Detect which cell encompasses the target text, then output its [x, y] center coordinate. 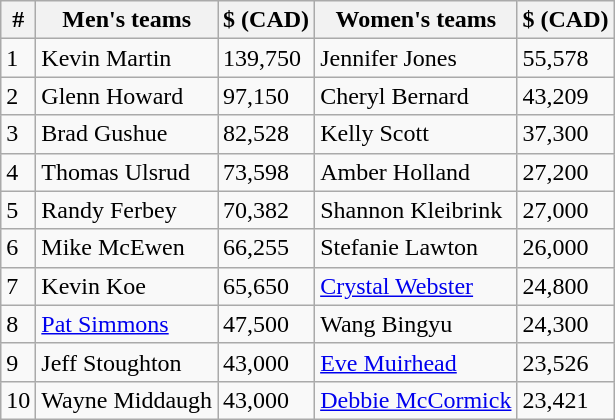
Wayne Middaugh [127, 400]
2 [18, 96]
4 [18, 172]
66,255 [266, 248]
27,000 [566, 210]
97,150 [266, 96]
Eve Muirhead [416, 362]
55,578 [566, 58]
8 [18, 324]
Crystal Webster [416, 286]
70,382 [266, 210]
Debbie McCormick [416, 400]
1 [18, 58]
Brad Gushue [127, 134]
Wang Bingyu [416, 324]
6 [18, 248]
Thomas Ulsrud [127, 172]
9 [18, 362]
23,421 [566, 400]
82,528 [266, 134]
26,000 [566, 248]
7 [18, 286]
Men's teams [127, 20]
5 [18, 210]
37,300 [566, 134]
Glenn Howard [127, 96]
23,526 [566, 362]
Amber Holland [416, 172]
Jennifer Jones [416, 58]
65,650 [266, 286]
27,200 [566, 172]
10 [18, 400]
Cheryl Bernard [416, 96]
Mike McEwen [127, 248]
47,500 [266, 324]
Stefanie Lawton [416, 248]
Women's teams [416, 20]
24,300 [566, 324]
Pat Simmons [127, 324]
Randy Ferbey [127, 210]
# [18, 20]
Kevin Koe [127, 286]
Jeff Stoughton [127, 362]
24,800 [566, 286]
73,598 [266, 172]
3 [18, 134]
43,209 [566, 96]
Shannon Kleibrink [416, 210]
139,750 [266, 58]
Kevin Martin [127, 58]
Kelly Scott [416, 134]
